From the cell containing the given text, extract its center point as [x, y] coordinate. 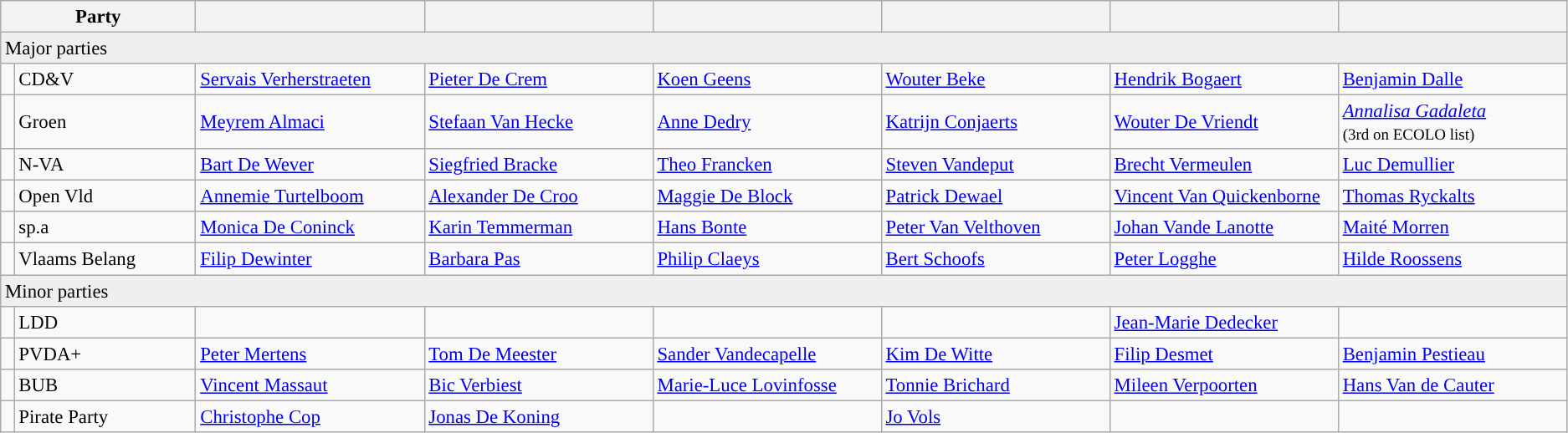
Open Vld [105, 196]
Benjamin Pestieau [1453, 354]
BUB [105, 385]
Sander Vandecapelle [766, 354]
Peter Logghe [1223, 259]
Peter Mertens [310, 354]
Vincent Massaut [310, 385]
Karin Temmerman [539, 228]
Christophe Cop [310, 416]
Filip Desmet [1223, 354]
Luc Demullier [1453, 165]
Thomas Ryckalts [1453, 196]
Jean-Marie Dedecker [1223, 322]
Bic Verbiest [539, 385]
Brecht Vermeulen [1223, 165]
Jo Vols [996, 416]
Minor parties [784, 291]
Benjamin Dalle [1453, 79]
Filip Dewinter [310, 259]
Servais Verherstraeten [310, 79]
Tonnie Brichard [996, 385]
Hans Bonte [766, 228]
Pirate Party [105, 416]
Marie-Luce Lovinfosse [766, 385]
Peter Van Velthoven [996, 228]
Maité Morren [1453, 228]
Monica De Coninck [310, 228]
Barbara Pas [539, 259]
sp.a [105, 228]
Siegfried Bracke [539, 165]
CD&V [105, 79]
Maggie De Block [766, 196]
Hendrik Bogaert [1223, 79]
Katrijn Conjaerts [996, 122]
Kim De Witte [996, 354]
Groen [105, 122]
Hans Van de Cauter [1453, 385]
Bart De Wever [310, 165]
Meyrem Almaci [310, 122]
Johan Vande Lanotte [1223, 228]
Hilde Roossens [1453, 259]
Annalisa Gadaleta(3rd on ECOLO list) [1453, 122]
Stefaan Van Hecke [539, 122]
Theo Francken [766, 165]
Vincent Van Quickenborne [1223, 196]
Wouter Beke [996, 79]
Major parties [784, 48]
Steven Vandeput [996, 165]
Bert Schoofs [996, 259]
Jonas De Koning [539, 416]
LDD [105, 322]
Annemie Turtelboom [310, 196]
Patrick Dewael [996, 196]
Party [99, 17]
Pieter De Crem [539, 79]
Mileen Verpoorten [1223, 385]
Anne Dedry [766, 122]
Philip Claeys [766, 259]
Tom De Meester [539, 354]
Alexander De Croo [539, 196]
Koen Geens [766, 79]
PVDA+ [105, 354]
Vlaams Belang [105, 259]
Wouter De Vriendt [1223, 122]
N-VA [105, 165]
